Find where the given text appears and provide that cell's center as (x, y) coordinate. 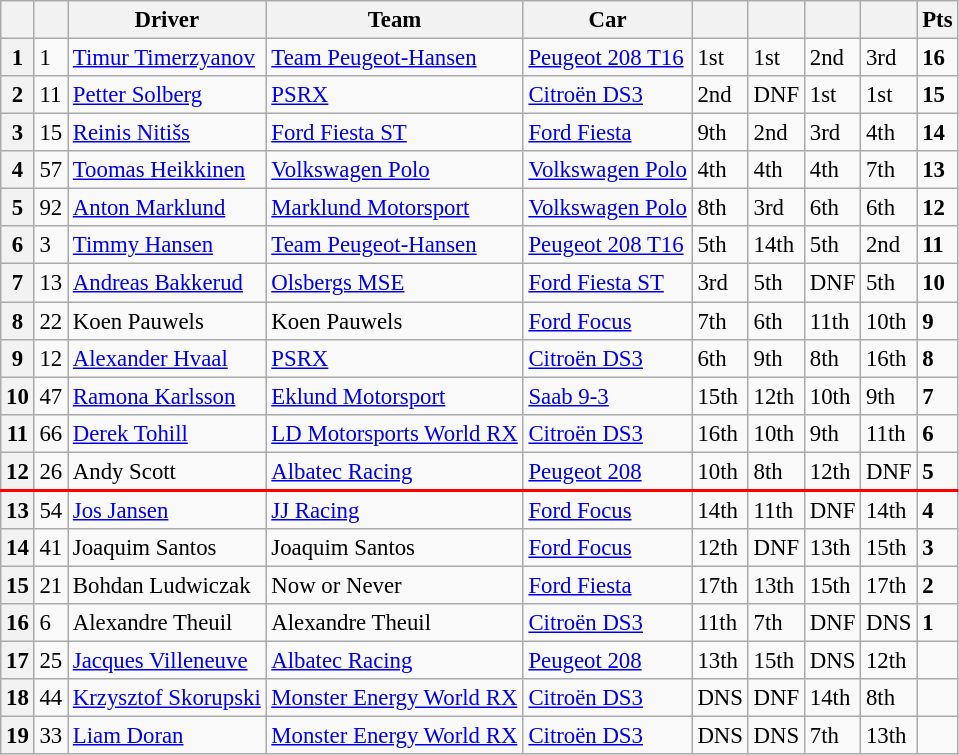
Now or Never (394, 585)
Petter Solberg (168, 95)
66 (50, 433)
92 (50, 208)
57 (50, 170)
Jacques Villeneuve (168, 661)
18 (18, 698)
33 (50, 736)
Ramona Karlsson (168, 396)
Derek Tohill (168, 433)
Olsbergs MSE (394, 283)
41 (50, 548)
Saab 9-3 (608, 396)
Liam Doran (168, 736)
25 (50, 661)
44 (50, 698)
Reinis Nitišs (168, 133)
Marklund Motorsport (394, 208)
Timur Timerzyanov (168, 58)
Anton Marklund (168, 208)
Timmy Hansen (168, 245)
17 (18, 661)
Alexander Hvaal (168, 358)
Pts (938, 20)
Team (394, 20)
Bohdan Ludwiczak (168, 585)
19 (18, 736)
21 (50, 585)
Jos Jansen (168, 509)
LD Motorsports World RX (394, 433)
Driver (168, 20)
Andy Scott (168, 471)
Eklund Motorsport (394, 396)
Car (608, 20)
54 (50, 509)
Toomas Heikkinen (168, 170)
Andreas Bakkerud (168, 283)
47 (50, 396)
22 (50, 321)
Krzysztof Skorupski (168, 698)
JJ Racing (394, 509)
26 (50, 471)
